Return the (X, Y) coordinate for the center point of the cell that contains the specified text.  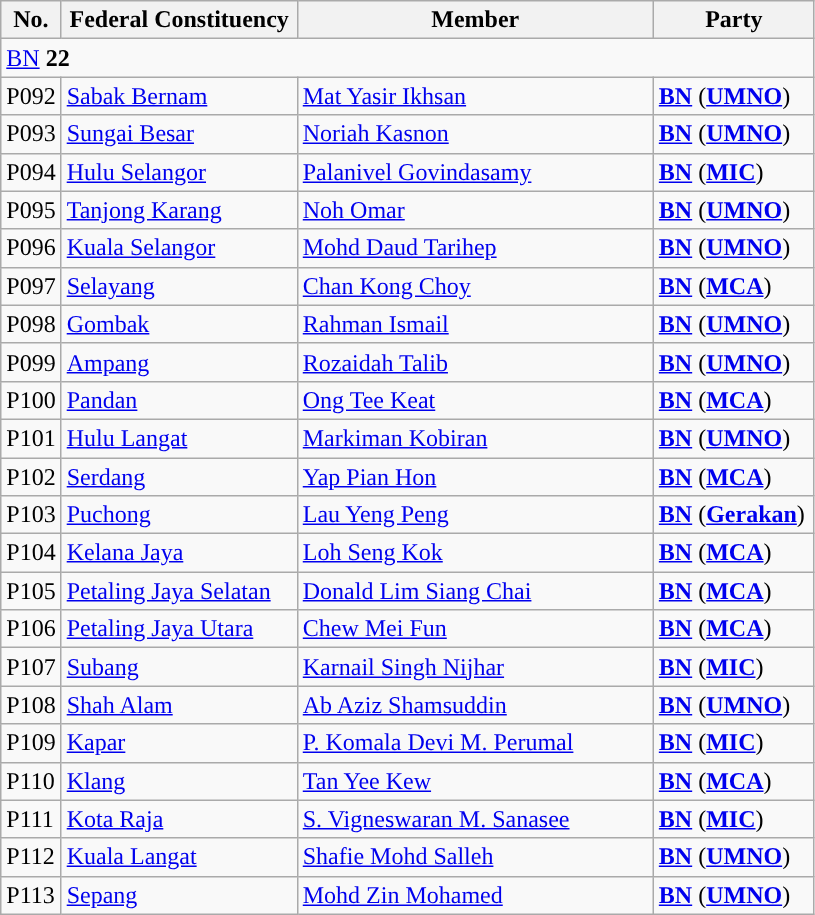
Kelana Jaya (179, 553)
P108 (31, 705)
Loh Seng Kok (475, 553)
P105 (31, 591)
Klang (179, 781)
Kota Raja (179, 819)
P101 (31, 438)
P098 (31, 324)
Kapar (179, 743)
Sungai Besar (179, 134)
Hulu Langat (179, 438)
Subang (179, 667)
Rozaidah Talib (475, 362)
Markiman Kobiran (475, 438)
Mohd Daud Tarihep (475, 248)
Mohd Zin Mohamed (475, 895)
No. (31, 20)
Member (475, 20)
Puchong (179, 515)
BN 22 (408, 58)
Lau Yeng Peng (475, 515)
Karnail Singh Nijhar (475, 667)
P094 (31, 172)
P103 (31, 515)
Shah Alam (179, 705)
P093 (31, 134)
P109 (31, 743)
Pandan (179, 400)
Tan Yee Kew (475, 781)
Kuala Selangor (179, 248)
Rahman Ismail (475, 324)
P099 (31, 362)
S. Vigneswaran M. Sanasee (475, 819)
BN (Gerakan) (734, 515)
Mat Yasir Ikhsan (475, 96)
P111 (31, 819)
P097 (31, 286)
Petaling Jaya Utara (179, 629)
Sepang (179, 895)
Sabak Bernam (179, 96)
P113 (31, 895)
Ong Tee Keat (475, 400)
Party (734, 20)
Noriah Kasnon (475, 134)
Gombak (179, 324)
P096 (31, 248)
P110 (31, 781)
P107 (31, 667)
Tanjong Karang (179, 210)
P092 (31, 96)
Serdang (179, 477)
P. Komala Devi M. Perumal (475, 743)
P102 (31, 477)
Ampang (179, 362)
Kuala Langat (179, 857)
Federal Constituency (179, 20)
Shafie Mohd Salleh (475, 857)
P095 (31, 210)
Yap Pian Hon (475, 477)
Chew Mei Fun (475, 629)
Ab Aziz Shamsuddin (475, 705)
Petaling Jaya Selatan (179, 591)
Donald Lim Siang Chai (475, 591)
P100 (31, 400)
Palanivel Govindasamy (475, 172)
Chan Kong Choy (475, 286)
P106 (31, 629)
Hulu Selangor (179, 172)
P112 (31, 857)
Selayang (179, 286)
Noh Omar (475, 210)
P104 (31, 553)
